Extract the [X, Y] coordinate from the center of the cell holding the provided text.  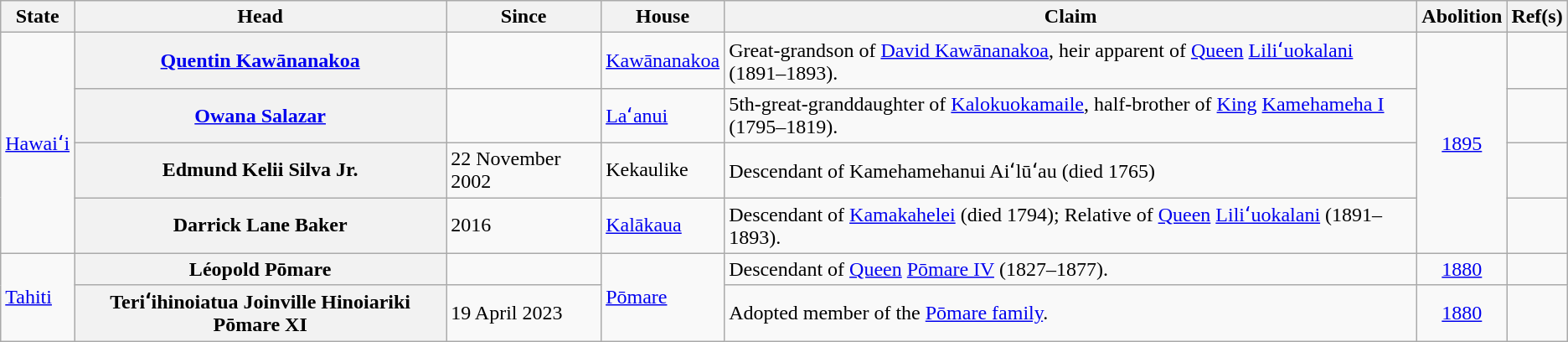
Descendant of Kamakahelei (died 1794); Relative of Queen Liliʻuokalani (1891–1893). [1070, 226]
Descendant of Kamehamehanui Aiʻlūʻau (died 1765) [1070, 169]
Léopold Pōmare [260, 269]
Ref(s) [1537, 17]
House [663, 17]
Pōmare [663, 297]
Teriʻihinoiatua Joinville Hinoiariki Pōmare XI [260, 313]
19 April 2023 [524, 313]
Quentin Kawānanakoa [260, 60]
Kalākaua [663, 226]
Since [524, 17]
State [38, 17]
Laʻanui [663, 116]
Claim [1070, 17]
Adopted member of the Pōmare family. [1070, 313]
Edmund Kelii Silva Jr. [260, 169]
Abolition [1462, 17]
5th-great-granddaughter of Kalokuokamaile, half-brother of King Kamehameha I (1795–1819). [1070, 116]
Darrick Lane Baker [260, 226]
Kekaulike [663, 169]
22 November 2002 [524, 169]
Hawaiʻi [38, 142]
Kawānanakoa [663, 60]
Owana Salazar [260, 116]
Tahiti [38, 297]
1895 [1462, 142]
Great-grandson of David Kawānanakoa, heir apparent of Queen Liliʻuokalani (1891–1893). [1070, 60]
Descendant of Queen Pōmare IV (1827–1877). [1070, 269]
Head [260, 17]
2016 [524, 226]
